Identify which cell holds the provided text, then report its [X, Y] central coordinate. 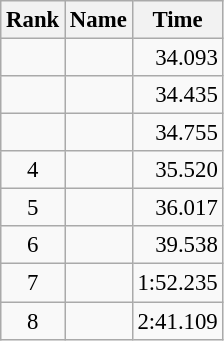
4 [33, 170]
6 [33, 245]
35.520 [178, 170]
Name [99, 20]
34.093 [178, 58]
34.755 [178, 133]
36.017 [178, 208]
Rank [33, 20]
Time [178, 20]
1:52.235 [178, 283]
5 [33, 208]
2:41.109 [178, 321]
34.435 [178, 95]
39.538 [178, 245]
7 [33, 283]
8 [33, 321]
